From the cell containing the given text, extract its center point as (X, Y) coordinate. 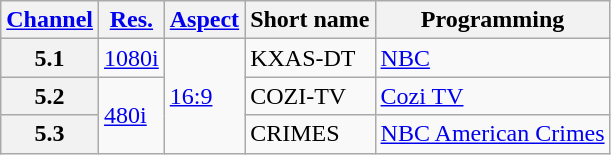
Res. (132, 20)
Channel (50, 20)
Aspect (204, 20)
Short name (310, 20)
5.1 (50, 58)
Programming (492, 20)
NBC (492, 58)
CRIMES (310, 134)
KXAS-DT (310, 58)
COZI-TV (310, 96)
5.3 (50, 134)
480i (132, 115)
Cozi TV (492, 96)
NBC American Crimes (492, 134)
1080i (132, 58)
5.2 (50, 96)
16:9 (204, 96)
